Provide the [x, y] coordinate of the cell's center where the given text is located.  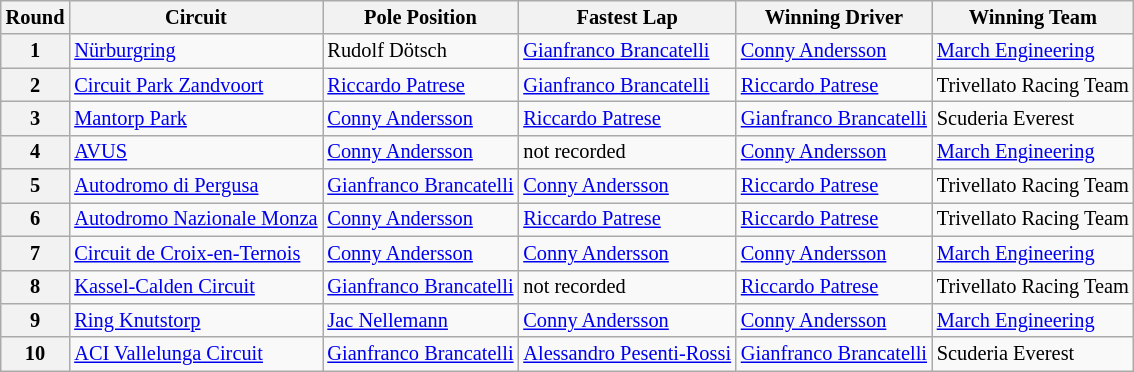
Kassel-Calden Circuit [196, 287]
AVUS [196, 152]
Circuit Park Zandvoort [196, 85]
Rudolf Dötsch [420, 51]
3 [36, 118]
Mantorp Park [196, 118]
Fastest Lap [627, 17]
8 [36, 287]
Alessandro Pesenti-Rossi [627, 354]
Winning Team [1033, 17]
7 [36, 253]
6 [36, 219]
2 [36, 85]
1 [36, 51]
5 [36, 186]
Circuit de Croix-en-Ternois [196, 253]
Ring Knutstorp [196, 320]
Autodromo Nazionale Monza [196, 219]
Circuit [196, 17]
4 [36, 152]
Autodromo di Pergusa [196, 186]
ACI Vallelunga Circuit [196, 354]
Jac Nellemann [420, 320]
10 [36, 354]
Nürburgring [196, 51]
9 [36, 320]
Pole Position [420, 17]
Winning Driver [834, 17]
Round [36, 17]
